Capture the cell that displays the provided text and extract its (X, Y) central coordinate. 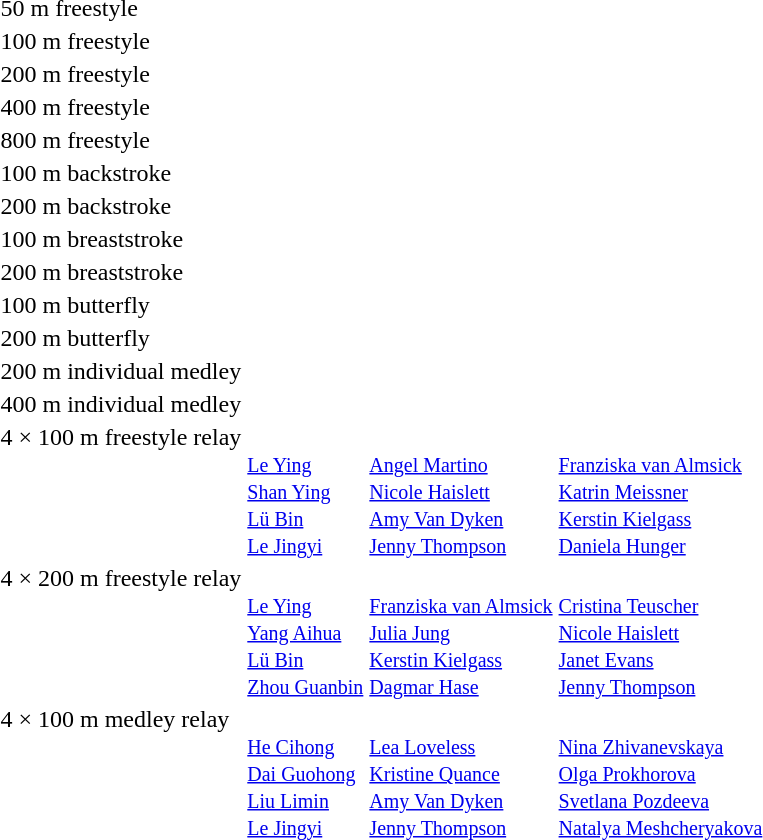
Angel MartinoNicole HaislettAmy Van DykenJenny Thompson (461, 491)
Le YingYang AihuaLü BinZhou Guanbin (306, 632)
Le YingShan YingLü BinLe Jingyi (306, 491)
Franziska van AlmsickJulia JungKerstin KielgassDagmar Hase (461, 632)
